Return the [X, Y] coordinate for the center point of the cell that contains the specified text.  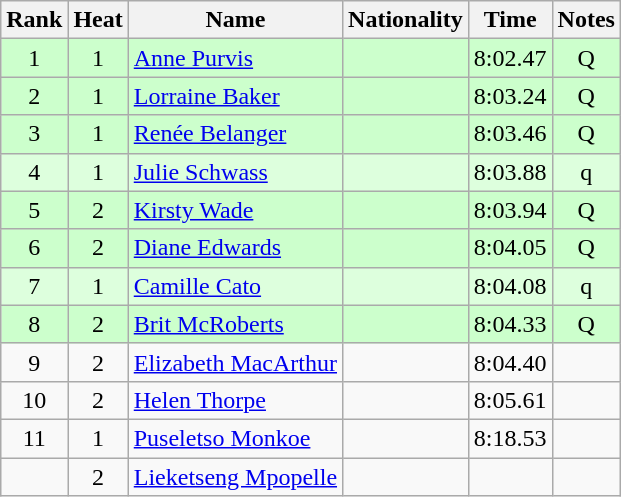
8:18.53 [510, 438]
Heat [98, 20]
11 [34, 438]
Renée Belanger [235, 134]
Elizabeth MacArthur [235, 362]
8:05.61 [510, 400]
Camille Cato [235, 286]
8:02.47 [510, 58]
Julie Schwass [235, 172]
Diane Edwards [235, 248]
Lieketseng Mpopelle [235, 477]
Rank [34, 20]
8:03.94 [510, 210]
8 [34, 324]
9 [34, 362]
8:03.88 [510, 172]
8:03.24 [510, 96]
8:04.05 [510, 248]
8:03.46 [510, 134]
Anne Purvis [235, 58]
Brit McRoberts [235, 324]
8:04.40 [510, 362]
Notes [586, 20]
Kirsty Wade [235, 210]
Nationality [406, 20]
4 [34, 172]
3 [34, 134]
5 [34, 210]
Lorraine Baker [235, 96]
Time [510, 20]
6 [34, 248]
10 [34, 400]
Helen Thorpe [235, 400]
8:04.08 [510, 286]
8:04.33 [510, 324]
Puseletso Monkoe [235, 438]
Name [235, 20]
7 [34, 286]
